Locate the cell with the specified text and output its [x, y] center coordinate. 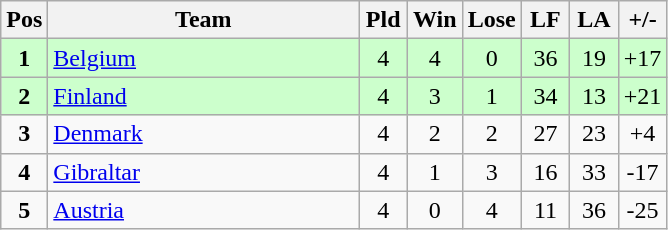
+21 [642, 96]
16 [546, 172]
11 [546, 210]
Belgium [204, 58]
23 [594, 134]
Win [434, 20]
33 [594, 172]
+/- [642, 20]
Gibraltar [204, 172]
Finland [204, 96]
34 [546, 96]
Pos [24, 20]
Lose [492, 20]
Pld [384, 20]
Team [204, 20]
-17 [642, 172]
+17 [642, 58]
5 [24, 210]
LF [546, 20]
-25 [642, 210]
Denmark [204, 134]
+4 [642, 134]
27 [546, 134]
13 [594, 96]
Austria [204, 210]
19 [594, 58]
LA [594, 20]
